Capture the cell that displays the provided text and extract its [X, Y] central coordinate. 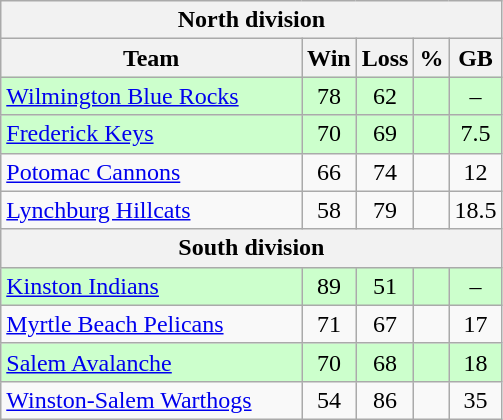
35 [476, 400]
18.5 [476, 210]
58 [330, 210]
Loss [385, 58]
69 [385, 134]
South division [252, 248]
51 [385, 286]
68 [385, 362]
GB [476, 58]
Team [152, 58]
18 [476, 362]
89 [330, 286]
62 [385, 96]
Salem Avalanche [152, 362]
% [432, 58]
Lynchburg Hillcats [152, 210]
Myrtle Beach Pelicans [152, 324]
Frederick Keys [152, 134]
Wilmington Blue Rocks [152, 96]
66 [330, 172]
Win [330, 58]
12 [476, 172]
Winston-Salem Warthogs [152, 400]
54 [330, 400]
17 [476, 324]
Kinston Indians [152, 286]
7.5 [476, 134]
78 [330, 96]
71 [330, 324]
74 [385, 172]
79 [385, 210]
67 [385, 324]
86 [385, 400]
North division [252, 20]
Potomac Cannons [152, 172]
